Output the [x, y] coordinate of the center of the cell containing the given text.  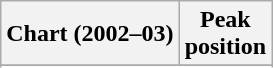
Chart (2002–03) [90, 34]
Peakposition [225, 34]
